Pinpoint the cell where the given text exists, returning its (x, y) midpoint coordinate. 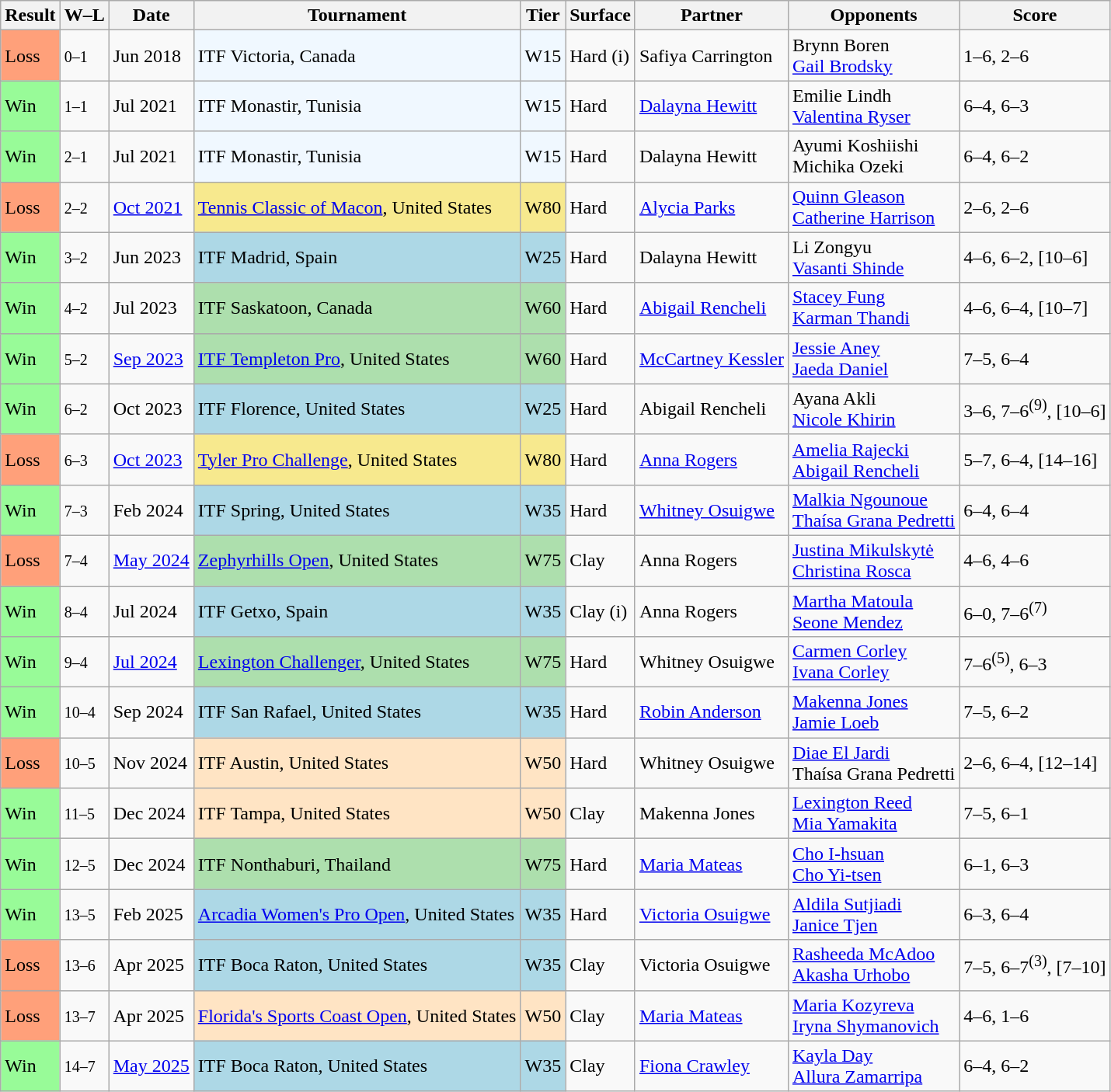
Maria Kozyreva Iryna Shymanovich (873, 1016)
12–5 (84, 864)
9–4 (84, 662)
Feb 2024 (151, 509)
13–6 (84, 965)
Lexington Reed Mia Yamakita (873, 814)
4–6, 1–6 (1035, 1016)
2–2 (84, 207)
Amelia Rajecki Abigail Rencheli (873, 460)
4–6, 6–2, [10–6] (1035, 258)
6–3, 6–4 (1035, 915)
Opponents (873, 16)
6–1, 6–3 (1035, 864)
5–2 (84, 359)
2–6, 6–4, [12–14] (1035, 763)
ITF Florence, United States (357, 409)
Jessie Aney Jaeda Daniel (873, 359)
ITF San Rafael, United States (357, 713)
2–6, 2–6 (1035, 207)
8–4 (84, 610)
ITF Templeton Pro, United States (357, 359)
3–2 (84, 258)
May 2024 (151, 561)
6–3 (84, 460)
Brynn Boren Gail Brodsky (873, 56)
Makenna Jones Jamie Loeb (873, 713)
4–6, 6–4, [10–7] (1035, 308)
5–7, 6–4, [14–16] (1035, 460)
Florida's Sports Coast Open, United States (357, 1016)
ITF Madrid, Spain (357, 258)
14–7 (84, 1066)
ITF Getxo, Spain (357, 610)
13–5 (84, 915)
ITF Austin, United States (357, 763)
Zephyrhills Open, United States (357, 561)
Arcadia Women's Pro Open, United States (357, 915)
3–6, 7–6(9), [10–6] (1035, 409)
Tournament (357, 16)
Ayumi Koshiishi Michika Ozeki (873, 157)
Tyler Pro Challenge, United States (357, 460)
ITF Victoria, Canada (357, 56)
Jul 2023 (151, 308)
7–4 (84, 561)
Surface (601, 16)
7–3 (84, 509)
Malkia Ngounoue Thaísa Grana Pedretti (873, 509)
Hard (i) (601, 56)
Ayana Akli Nicole Khirin (873, 409)
McCartney Kessler (712, 359)
Tennis Classic of Macon, United States (357, 207)
ITF Nonthaburi, Thailand (357, 864)
0–1 (84, 56)
ITF Spring, United States (357, 509)
4–6, 4–6 (1035, 561)
6–0, 7–6(7) (1035, 610)
Date (151, 16)
Makenna Jones (712, 814)
7–5, 6–2 (1035, 713)
Robin Anderson (712, 713)
Oct 2021 (151, 207)
7–5, 6–7(3), [7–10] (1035, 965)
Martha Matoula Seone Mendez (873, 610)
Diae El Jardi Thaísa Grana Pedretti (873, 763)
Score (1035, 16)
1–6, 2–6 (1035, 56)
Kayla Day Allura Zamarripa (873, 1066)
Feb 2025 (151, 915)
Safiya Carrington (712, 56)
10–4 (84, 713)
Partner (712, 16)
7–6(5), 6–3 (1035, 662)
13–7 (84, 1016)
Sep 2024 (151, 713)
W–L (84, 16)
Clay (i) (601, 610)
6–4, 6–4 (1035, 509)
Result (30, 16)
Fiona Crawley (712, 1066)
6–4, 6–3 (1035, 106)
Tier (543, 16)
ITF Tampa, United States (357, 814)
Carmen Corley Ivana Corley (873, 662)
Lexington Challenger, United States (357, 662)
11–5 (84, 814)
Li Zongyu Vasanti Shinde (873, 258)
Emilie Lindh Valentina Ryser (873, 106)
Quinn Gleason Catherine Harrison (873, 207)
Rasheeda McAdoo Akasha Urhobo (873, 965)
6–2 (84, 409)
Nov 2024 (151, 763)
Aldila Sutjiadi Janice Tjen (873, 915)
1–1 (84, 106)
2–1 (84, 157)
ITF Saskatoon, Canada (357, 308)
Justina Mikulskytė Christina Rosca (873, 561)
10–5 (84, 763)
7–5, 6–4 (1035, 359)
Stacey Fung Karman Thandi (873, 308)
Jun 2023 (151, 258)
Jun 2018 (151, 56)
7–5, 6–1 (1035, 814)
Cho I-hsuan Cho Yi-tsen (873, 864)
May 2025 (151, 1066)
Alycia Parks (712, 207)
4–2 (84, 308)
Sep 2023 (151, 359)
